Return the (x, y) coordinate for the center point of the cell that contains the specified text.  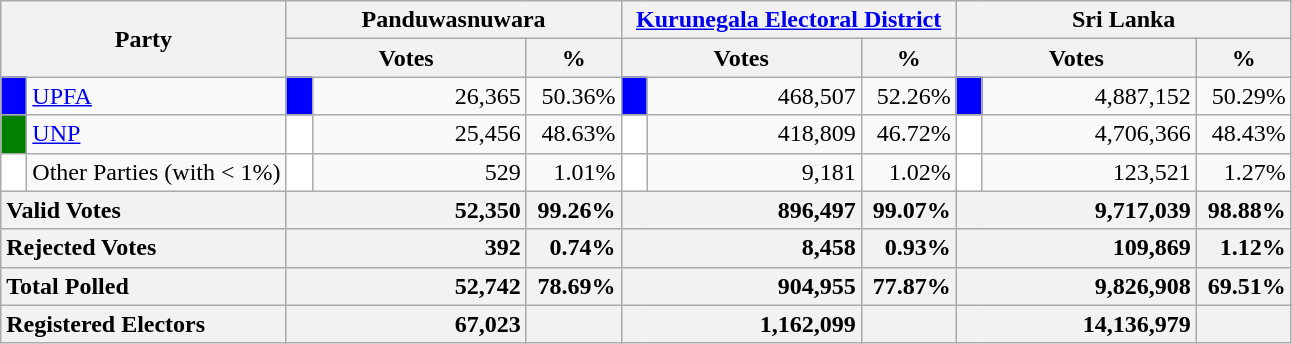
46.72% (908, 134)
50.36% (574, 96)
99.07% (908, 210)
4,706,366 (1089, 134)
8,458 (741, 248)
896,497 (741, 210)
14,136,979 (1076, 324)
4,887,152 (1089, 96)
52,350 (406, 210)
52.26% (908, 96)
Valid Votes (144, 210)
Sri Lanka (1124, 20)
Rejected Votes (144, 248)
67,023 (406, 324)
1.01% (574, 172)
26,365 (419, 96)
123,521 (1089, 172)
418,809 (754, 134)
1.02% (908, 172)
50.29% (1244, 96)
9,181 (754, 172)
9,826,908 (1076, 286)
69.51% (1244, 286)
9,717,039 (1076, 210)
529 (419, 172)
Other Parties (with < 1%) (156, 172)
Total Polled (144, 286)
48.63% (574, 134)
1.12% (1244, 248)
Panduwasnuwara (454, 20)
52,742 (406, 286)
UNP (156, 134)
Kurunegala Electoral District (788, 20)
1.27% (1244, 172)
0.93% (908, 248)
392 (406, 248)
468,507 (754, 96)
UPFA (156, 96)
0.74% (574, 248)
25,456 (419, 134)
904,955 (741, 286)
77.87% (908, 286)
Registered Electors (144, 324)
1,162,099 (741, 324)
98.88% (1244, 210)
48.43% (1244, 134)
Party (144, 39)
109,869 (1076, 248)
99.26% (574, 210)
78.69% (574, 286)
